Extract the (X, Y) coordinate from the center of the cell holding the provided text.  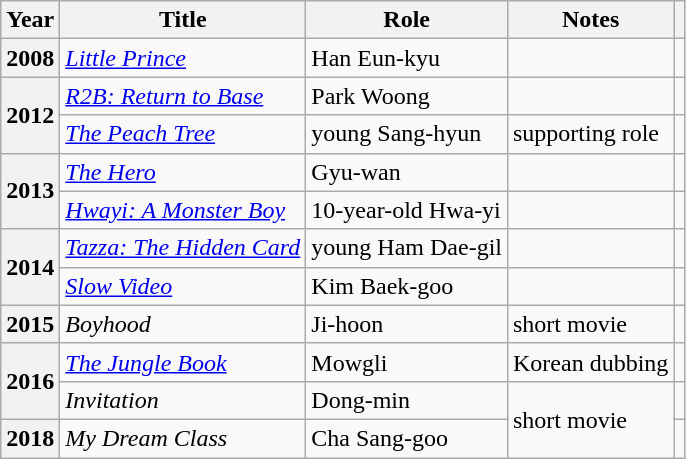
Year (30, 20)
2016 (30, 381)
Tazza: The Hidden Card (183, 248)
2013 (30, 191)
Kim Baek-goo (407, 286)
Cha Sang-goo (407, 438)
Role (407, 20)
Notes (590, 20)
2008 (30, 58)
Korean dubbing (590, 362)
2018 (30, 438)
supporting role (590, 134)
The Hero (183, 172)
The Jungle Book (183, 362)
Boyhood (183, 324)
My Dream Class (183, 438)
young Sang-hyun (407, 134)
2014 (30, 267)
Mowgli (407, 362)
Dong-min (407, 400)
Title (183, 20)
2012 (30, 115)
Park Woong (407, 96)
Hwayi: A Monster Boy (183, 210)
young Ham Dae-gil (407, 248)
Han Eun-kyu (407, 58)
10-year-old Hwa-yi (407, 210)
The Peach Tree (183, 134)
2015 (30, 324)
Ji-hoon (407, 324)
Slow Video (183, 286)
Gyu-wan (407, 172)
Invitation (183, 400)
Little Prince (183, 58)
R2B: Return to Base (183, 96)
